Output the [X, Y] coordinate of the center of the cell containing the given text.  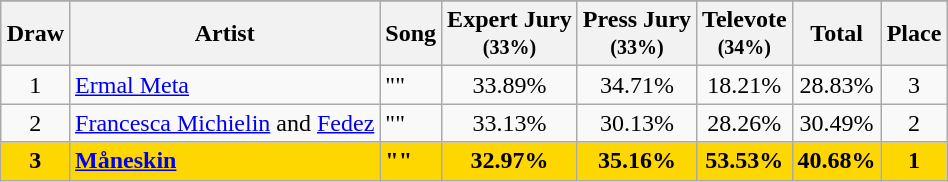
Draw [35, 34]
33.89% [510, 85]
18.21% [744, 85]
Song [411, 34]
Press Jury(33%) [636, 34]
30.13% [636, 123]
Artist [225, 34]
Francesca Michielin and Fedez [225, 123]
Ermal Meta [225, 85]
28.26% [744, 123]
33.13% [510, 123]
35.16% [636, 161]
32.97% [510, 161]
Place [914, 34]
28.83% [836, 85]
34.71% [636, 85]
30.49% [836, 123]
Expert Jury(33%) [510, 34]
Måneskin [225, 161]
40.68% [836, 161]
53.53% [744, 161]
Televote(34%) [744, 34]
Total [836, 34]
